Locate the cell with the specified text and output its (x, y) center coordinate. 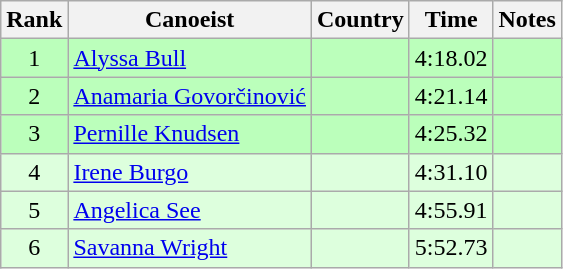
4:18.02 (451, 58)
Time (451, 20)
Notes (527, 20)
3 (34, 134)
Canoeist (190, 20)
Pernille Knudsen (190, 134)
5:52.73 (451, 248)
5 (34, 210)
Rank (34, 20)
Savanna Wright (190, 248)
1 (34, 58)
2 (34, 96)
Irene Burgo (190, 172)
Anamaria Govorčinović (190, 96)
4:21.14 (451, 96)
4:25.32 (451, 134)
6 (34, 248)
4 (34, 172)
4:55.91 (451, 210)
Angelica See (190, 210)
Country (361, 20)
4:31.10 (451, 172)
Alyssa Bull (190, 58)
